Identify which cell holds the provided text, then report its [x, y] central coordinate. 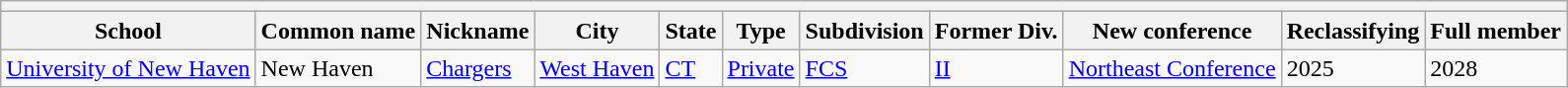
2028 [1496, 68]
Full member [1496, 31]
II [996, 68]
Nickname [477, 31]
City [598, 31]
Subdivision [864, 31]
University of New Haven [128, 68]
Former Div. [996, 31]
School [128, 31]
Reclassifying [1353, 31]
Northeast Conference [1172, 68]
New Haven [338, 68]
New conference [1172, 31]
West Haven [598, 68]
Common name [338, 31]
Private [761, 68]
Type [761, 31]
State [690, 31]
CT [690, 68]
FCS [864, 68]
2025 [1353, 68]
Chargers [477, 68]
